Return the [X, Y] coordinate for the center point of the cell that contains the specified text.  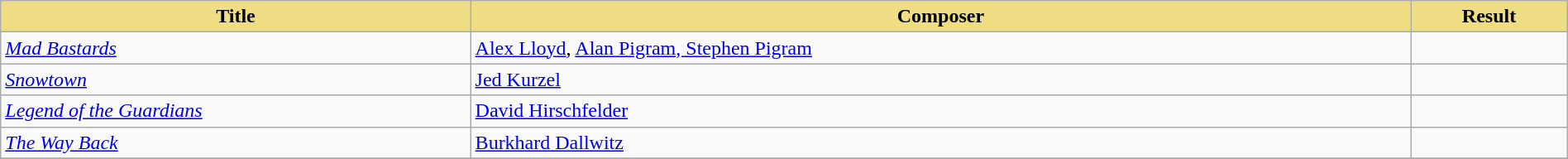
Composer [941, 17]
The Way Back [236, 142]
Alex Lloyd, Alan Pigram, Stephen Pigram [941, 48]
Jed Kurzel [941, 79]
Burkhard Dallwitz [941, 142]
David Hirschfelder [941, 111]
Snowtown [236, 79]
Legend of the Guardians [236, 111]
Result [1489, 17]
Title [236, 17]
Mad Bastards [236, 48]
